Locate the cell with the specified text and output its [X, Y] center coordinate. 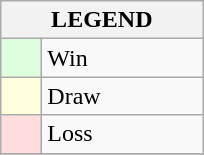
Draw [122, 96]
LEGEND [102, 20]
Loss [122, 134]
Win [122, 58]
